Provide the (X, Y) coordinate of the cell's center where the given text is located.  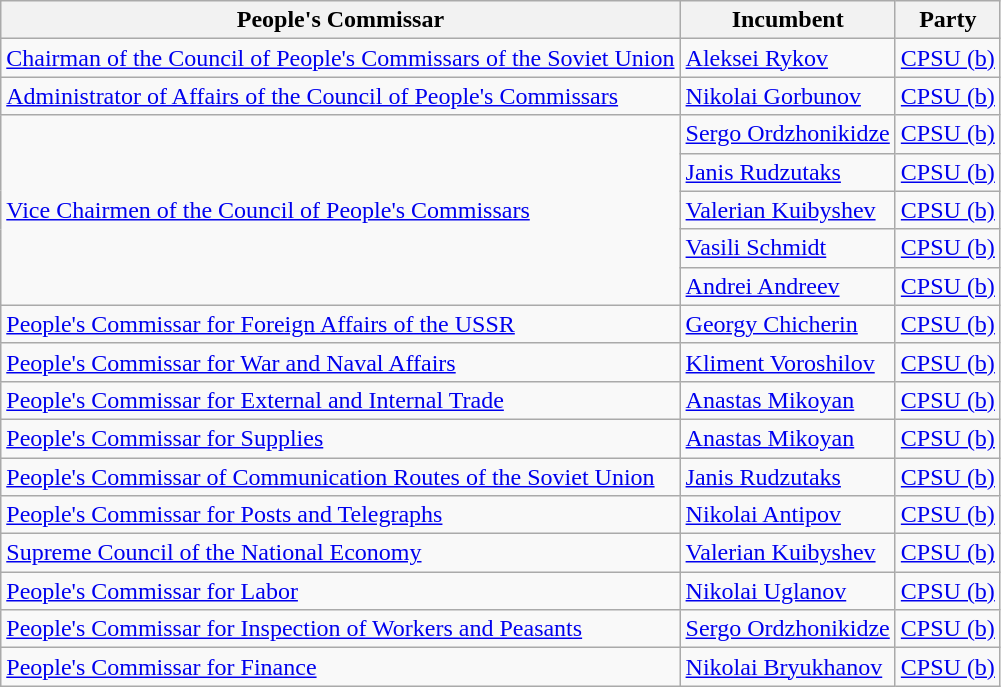
Nikolai Gorbunov (788, 96)
People's Commissar for Inspection of Workers and Peasants (340, 629)
Nikolai Uglanov (788, 591)
Chairman of the Council of People's Commissars of the Soviet Union (340, 58)
People's Commissar for Supplies (340, 438)
Party (948, 20)
People's Commissar for Posts and Telegraphs (340, 515)
Kliment Voroshilov (788, 362)
People's Commissar for Foreign Affairs of the USSR (340, 324)
People's Commissar of Communication Routes of the Soviet Union (340, 477)
Administrator of Affairs of the Council of People's Commissars (340, 96)
People's Commissar for External and Internal Trade (340, 400)
Nikolai Bryukhanov (788, 667)
Aleksei Rykov (788, 58)
Vice Chairmen of the Council of People's Commissars (340, 210)
People's Commissar for Finance (340, 667)
Andrei Andreev (788, 286)
Georgy Chicherin (788, 324)
People's Commissar for War and Naval Affairs (340, 362)
Vasili Schmidt (788, 248)
People's Commissar for Labor (340, 591)
Incumbent (788, 20)
People's Commissar (340, 20)
Supreme Council of the National Economy (340, 553)
Nikolai Antipov (788, 515)
